Detect which cell encompasses the target text, then output its [x, y] center coordinate. 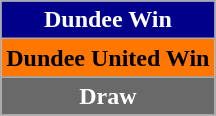
Dundee United Win [108, 58]
Draw [108, 96]
Dundee Win [108, 20]
